Output the [X, Y] coordinate of the center of the cell containing the given text.  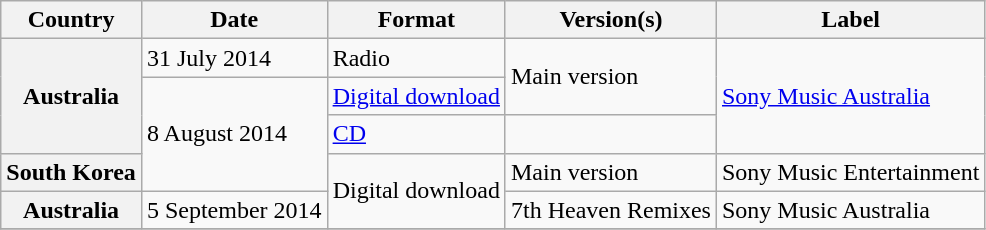
7th Heaven Remixes [610, 210]
8 August 2014 [234, 134]
Radio [416, 58]
5 September 2014 [234, 210]
31 July 2014 [234, 58]
South Korea [72, 172]
Country [72, 20]
Format [416, 20]
Label [850, 20]
Date [234, 20]
CD [416, 134]
Version(s) [610, 20]
Sony Music Entertainment [850, 172]
